Provide the [x, y] coordinate of the cell's center where the given text is located.  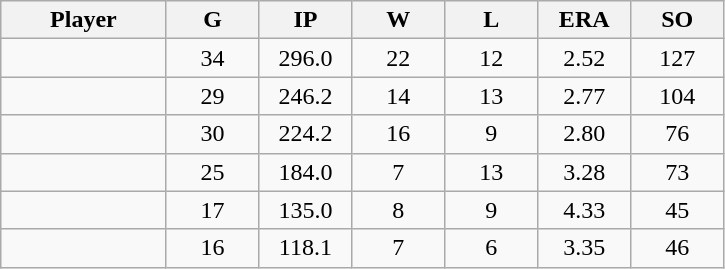
L [492, 20]
29 [212, 96]
IP [306, 20]
184.0 [306, 172]
45 [678, 210]
3.35 [584, 248]
30 [212, 134]
12 [492, 58]
ERA [584, 20]
8 [398, 210]
W [398, 20]
73 [678, 172]
34 [212, 58]
SO [678, 20]
14 [398, 96]
46 [678, 248]
224.2 [306, 134]
76 [678, 134]
Player [84, 20]
2.80 [584, 134]
3.28 [584, 172]
127 [678, 58]
135.0 [306, 210]
2.77 [584, 96]
22 [398, 58]
118.1 [306, 248]
296.0 [306, 58]
104 [678, 96]
25 [212, 172]
246.2 [306, 96]
17 [212, 210]
G [212, 20]
4.33 [584, 210]
6 [492, 248]
2.52 [584, 58]
